Pinpoint the cell where the given text exists, returning its (x, y) midpoint coordinate. 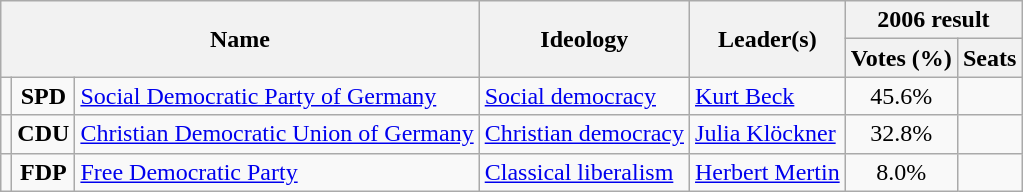
Herbert Mertin (768, 172)
Classical liberalism (584, 172)
Julia Klöckner (768, 134)
Leader(s) (768, 39)
Votes (%) (901, 58)
2006 result (934, 20)
Name (240, 39)
8.0% (901, 172)
45.6% (901, 96)
Christian democracy (584, 134)
Free Democratic Party (277, 172)
Social democracy (584, 96)
Christian Democratic Union of Germany (277, 134)
Kurt Beck (768, 96)
CDU (44, 134)
32.8% (901, 134)
Ideology (584, 39)
Seats (989, 58)
Social Democratic Party of Germany (277, 96)
SPD (44, 96)
FDP (44, 172)
